Locate the cell with the specified text and output its (X, Y) center coordinate. 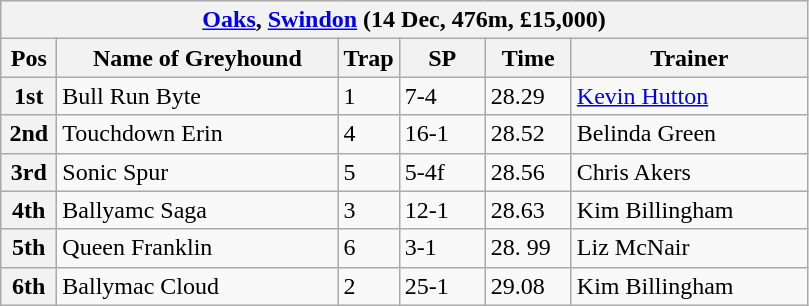
Ballymac Cloud (198, 286)
Chris Akers (689, 172)
Trainer (689, 58)
28.52 (528, 134)
12-1 (442, 210)
29.08 (528, 286)
3 (368, 210)
28.29 (528, 96)
3-1 (442, 248)
28. 99 (528, 248)
5 (368, 172)
Name of Greyhound (198, 58)
1 (368, 96)
SP (442, 58)
4th (29, 210)
2nd (29, 134)
28.56 (528, 172)
2 (368, 286)
Time (528, 58)
16-1 (442, 134)
25-1 (442, 286)
Liz McNair (689, 248)
Sonic Spur (198, 172)
Kevin Hutton (689, 96)
4 (368, 134)
5-4f (442, 172)
Ballyamc Saga (198, 210)
Trap (368, 58)
3rd (29, 172)
Pos (29, 58)
6 (368, 248)
Belinda Green (689, 134)
7-4 (442, 96)
Queen Franklin (198, 248)
6th (29, 286)
Touchdown Erin (198, 134)
1st (29, 96)
28.63 (528, 210)
Bull Run Byte (198, 96)
Oaks, Swindon (14 Dec, 476m, £15,000) (404, 20)
5th (29, 248)
